Provide the (x, y) coordinate of the cell's center where the given text is located.  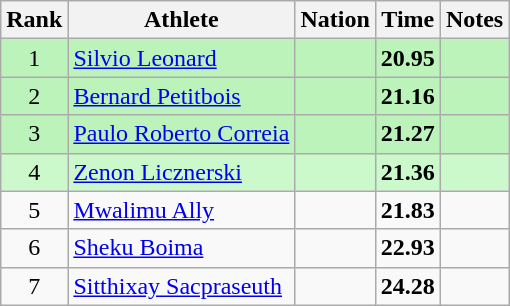
21.16 (408, 96)
Bernard Petitbois (182, 96)
Mwalimu Ally (182, 210)
2 (34, 96)
20.95 (408, 58)
1 (34, 58)
Paulo Roberto Correia (182, 134)
Silvio Leonard (182, 58)
22.93 (408, 248)
Zenon Licznerski (182, 172)
4 (34, 172)
21.27 (408, 134)
24.28 (408, 286)
Time (408, 20)
Nation (335, 20)
7 (34, 286)
3 (34, 134)
Notes (474, 20)
Athlete (182, 20)
Sitthixay Sacpraseuth (182, 286)
Sheku Boima (182, 248)
5 (34, 210)
21.83 (408, 210)
21.36 (408, 172)
Rank (34, 20)
6 (34, 248)
